Output the (X, Y) coordinate of the center of the cell containing the given text.  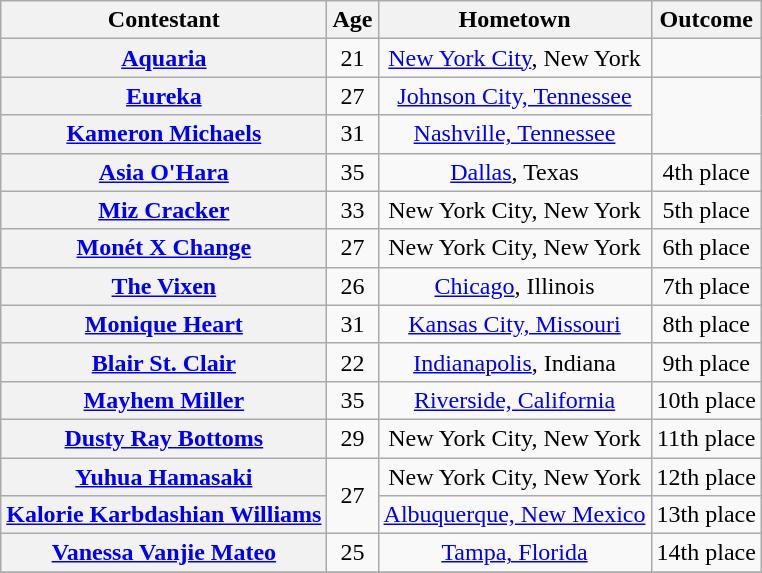
Kameron Michaels (164, 134)
9th place (706, 362)
Vanessa Vanjie Mateo (164, 553)
Aquaria (164, 58)
Miz Cracker (164, 210)
12th place (706, 477)
Tampa, Florida (514, 553)
8th place (706, 324)
21 (352, 58)
Mayhem Miller (164, 400)
6th place (706, 248)
7th place (706, 286)
22 (352, 362)
Monique Heart (164, 324)
4th place (706, 172)
11th place (706, 438)
Eureka (164, 96)
5th place (706, 210)
26 (352, 286)
Nashville, Tennessee (514, 134)
The Vixen (164, 286)
29 (352, 438)
Dusty Ray Bottoms (164, 438)
13th place (706, 515)
Kansas City, Missouri (514, 324)
Dallas, Texas (514, 172)
Albuquerque, New Mexico (514, 515)
Chicago, Illinois (514, 286)
33 (352, 210)
Kalorie Karbdashian Williams (164, 515)
Contestant (164, 20)
Asia O'Hara (164, 172)
10th place (706, 400)
Hometown (514, 20)
25 (352, 553)
Johnson City, Tennessee (514, 96)
Riverside, California (514, 400)
Monét X Change (164, 248)
14th place (706, 553)
Yuhua Hamasaki (164, 477)
Outcome (706, 20)
Blair St. Clair (164, 362)
Indianapolis, Indiana (514, 362)
Age (352, 20)
